Provide the (X, Y) coordinate of the cell's center where the given text is located.  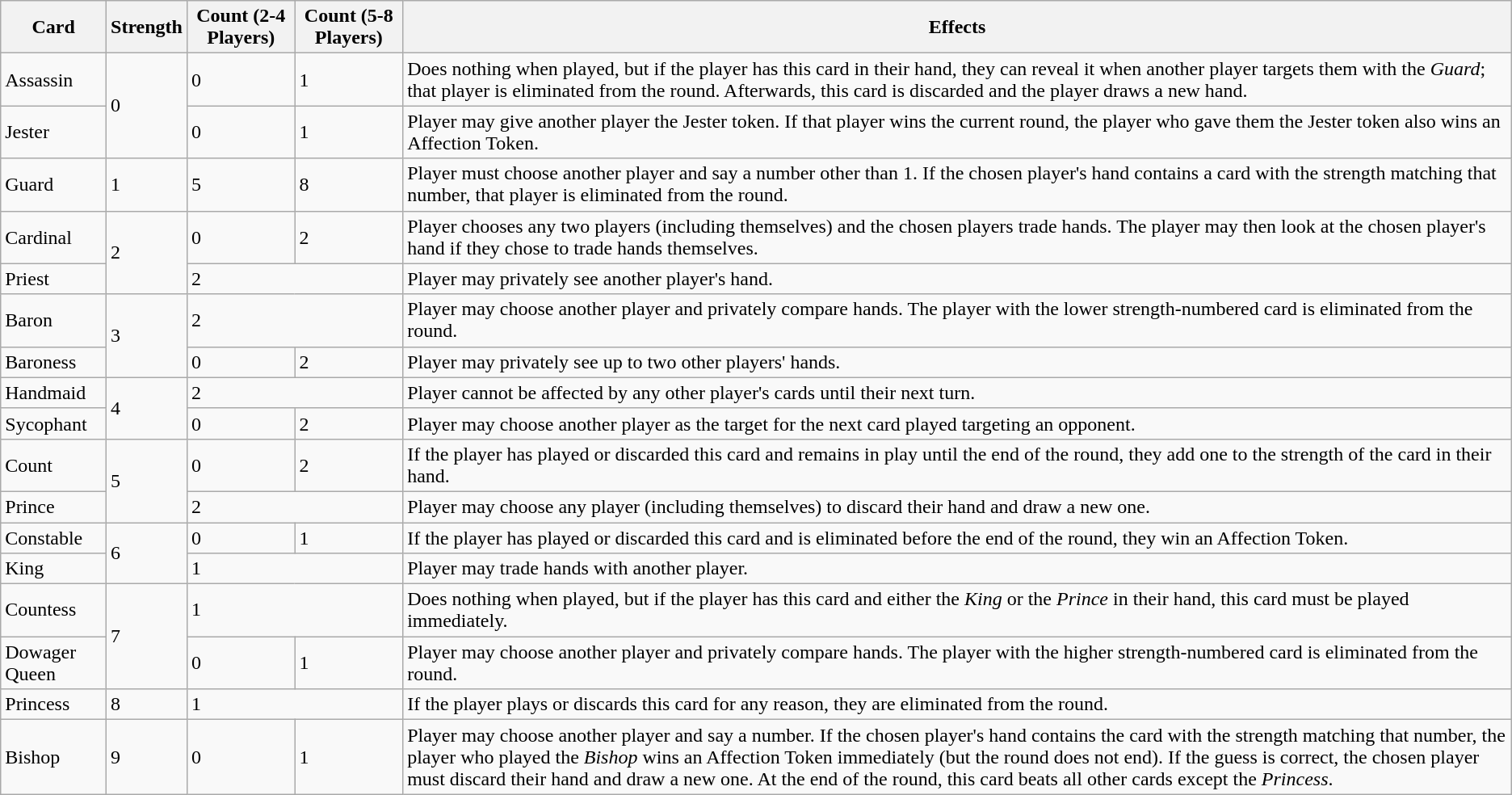
If the player has played or discarded this card and is eliminated before the end of the round, they win an Affection Token. (958, 537)
Player may choose another player and privately compare hands. The player with the lower strength-numbered card is eliminated from the round. (958, 320)
Priest (53, 279)
Sycophant (53, 423)
Guard (53, 184)
Baron (53, 320)
Constable (53, 537)
Does nothing when played, but if the player has this card and either the King or the Prince in their hand, this card must be played immediately. (958, 611)
Count (53, 465)
Bishop (53, 757)
3 (147, 336)
Player may choose any player (including themselves) to discard their hand and draw a new one. (958, 507)
Player may trade hands with another player. (958, 569)
Handmaid (53, 393)
If the player plays or discards this card for any reason, they are eliminated from the round. (958, 705)
Baroness (53, 362)
Dowager Queen (53, 662)
Cardinal (53, 238)
Countess (53, 611)
Player may privately see another player's hand. (958, 279)
Effects (958, 27)
Count (2-4 Players) (241, 27)
Count (5-8 Players) (349, 27)
Player may privately see up to two other players' hands. (958, 362)
6 (147, 553)
Player may choose another player and privately compare hands. The player with the higher strength-numbered card is eliminated from the round. (958, 662)
Strength (147, 27)
7 (147, 637)
Player may choose another player as the target for the next card played targeting an opponent. (958, 423)
Assassin (53, 79)
Player cannot be affected by any other player's cards until their next turn. (958, 393)
Card (53, 27)
Princess (53, 705)
4 (147, 408)
9 (147, 757)
Prince (53, 507)
Jester (53, 132)
King (53, 569)
